Provide the [X, Y] coordinate of the cell's center where the given text is located.  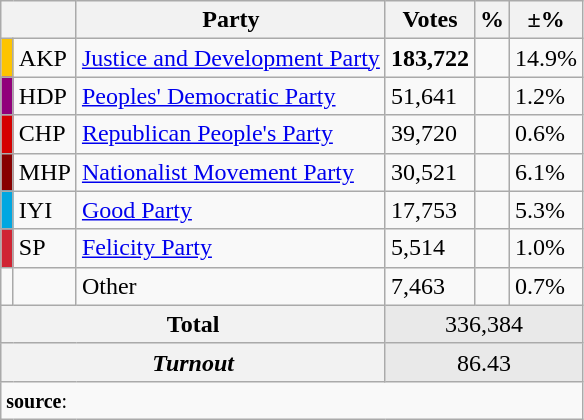
0.7% [546, 286]
5,514 [430, 248]
0.6% [546, 134]
Republican People's Party [230, 134]
30,521 [430, 172]
±% [546, 20]
86.43 [484, 362]
Party [230, 20]
1.0% [546, 248]
Turnout [194, 362]
5.3% [546, 210]
39,720 [430, 134]
AKP [44, 58]
Felicity Party [230, 248]
14.9% [546, 58]
336,384 [484, 324]
SP [44, 248]
Other [230, 286]
CHP [44, 134]
17,753 [430, 210]
% [492, 20]
51,641 [430, 96]
Nationalist Movement Party [230, 172]
IYI [44, 210]
Peoples' Democratic Party [230, 96]
HDP [44, 96]
source: [292, 400]
183,722 [430, 58]
MHP [44, 172]
1.2% [546, 96]
Good Party [230, 210]
6.1% [546, 172]
Justice and Development Party [230, 58]
7,463 [430, 286]
Votes [430, 20]
Total [194, 324]
